Pinpoint the cell where the given text exists, returning its [X, Y] midpoint coordinate. 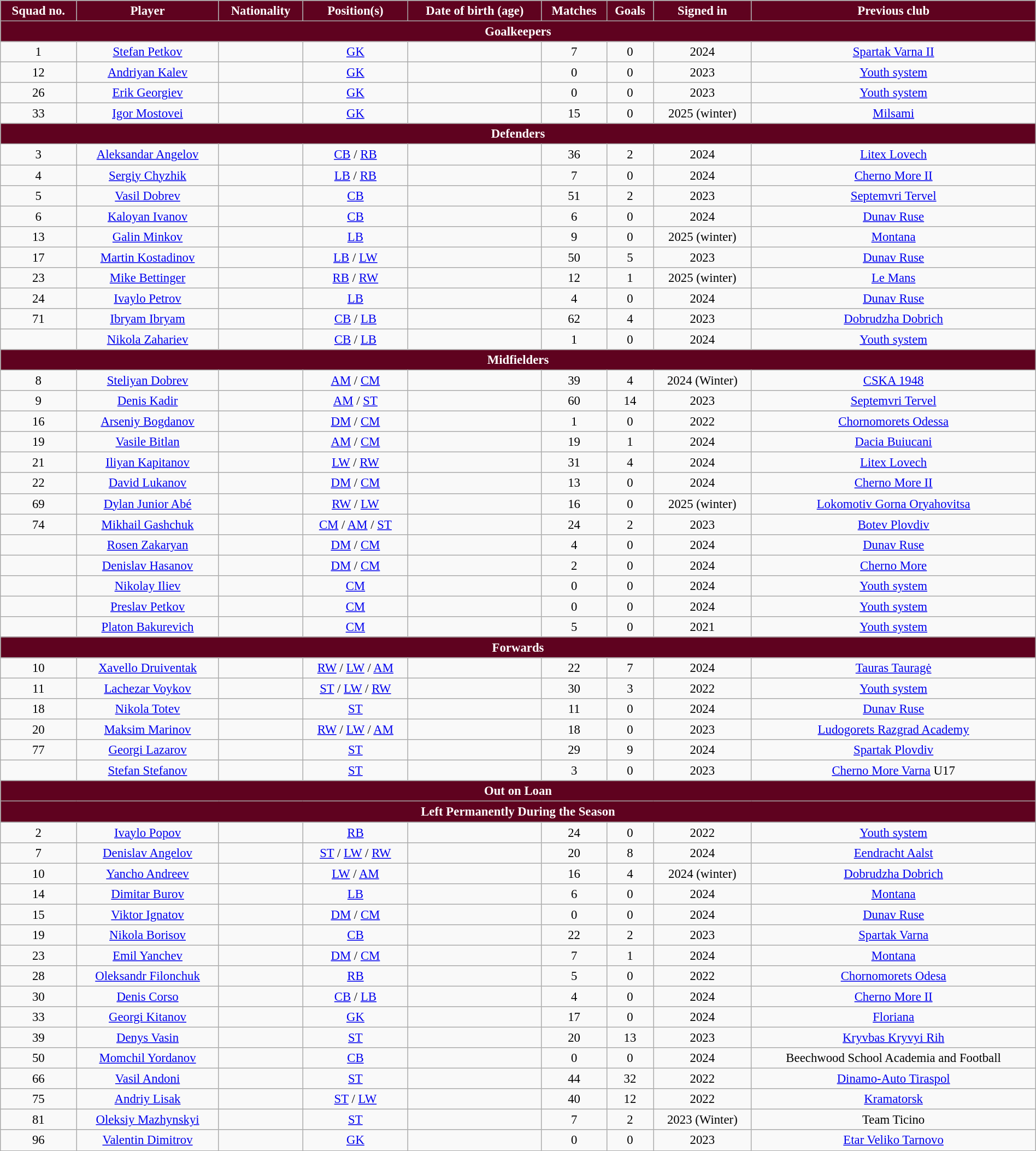
Vasil Dobrev [148, 196]
Andriy Lisak [148, 1099]
Maksim Marinov [148, 730]
Preslav Petkov [148, 606]
Nikola Totev [148, 709]
Spartak Varna [893, 935]
Spartak Plovdiv [893, 750]
74 [38, 524]
Dacia Buiucani [893, 442]
Oleksandr Filonchuk [148, 976]
62 [574, 319]
Ivaylo Popov [148, 833]
Nikola Borisov [148, 935]
Valentin Dimitrov [148, 1141]
26 [38, 93]
Galin Minkov [148, 237]
Chornomorets Odesa [893, 976]
Lokomotiv Gorna Oryahovitsa [893, 504]
Floriana [893, 1017]
28 [38, 976]
Nationality [261, 11]
2024 (Winter) [703, 381]
Etar Veliko Tarnovo [893, 1141]
Botev Plovdiv [893, 524]
Date of birth (age) [475, 11]
Sergiy Chyzhik [148, 175]
Steliyan Dobrev [148, 381]
Forwards [518, 647]
Cherno More Varna U17 [893, 771]
44 [574, 1079]
Squad no. [38, 11]
Andriyan Kalev [148, 73]
Nikola Zahariev [148, 339]
Player [148, 11]
LB / LW [355, 257]
60 [574, 401]
ST / LW [355, 1099]
CSKA 1948 [893, 381]
Igor Mostovei [148, 114]
Nikolay Iliev [148, 586]
Stefan Stefanov [148, 771]
Beechwood School Academia and Football [893, 1058]
Stefan Petkov [148, 52]
Goals [629, 11]
Denislav Hasanov [148, 565]
Xavello Druiventak [148, 668]
RW / LW [355, 504]
21 [38, 463]
Defenders [518, 134]
32 [629, 1079]
Ivaylo Petrov [148, 298]
66 [38, 1079]
Kryvbas Kryvyi Rih [893, 1038]
Matches [574, 11]
96 [38, 1141]
Ludogorets Razgrad Academy [893, 730]
CB / RB [355, 155]
Rosen Zakaryan [148, 545]
Le Mans [893, 278]
Denislav Angelov [148, 853]
51 [574, 196]
Yancho Andreev [148, 873]
Platon Bakurevich [148, 627]
Viktor Ignatov [148, 914]
Vasile Bitlan [148, 442]
40 [574, 1099]
Goalkeepers [518, 32]
71 [38, 319]
Iliyan Kapitanov [148, 463]
Kaloyan Ivanov [148, 216]
Dimitar Burov [148, 894]
Erik Georgiev [148, 93]
David Lukanov [148, 483]
LB / RB [355, 175]
Georgi Kitanov [148, 1017]
Signed in [703, 11]
Position(s) [355, 11]
Oleksiy Mazhynskyi [148, 1120]
RB / RW [355, 278]
2023 (Winter) [703, 1120]
Aleksandar Angelov [148, 155]
LW / AM [355, 873]
Previous club [893, 11]
Tauras Tauragė [893, 668]
Midfielders [518, 360]
Eendracht Aalst [893, 853]
Ibryam Ibryam [148, 319]
Dinamo-Auto Tiraspol [893, 1079]
Mikhail Gashchuk [148, 524]
Martin Kostadinov [148, 257]
Cherno More [893, 565]
Milsami [893, 114]
Spartak Varna II [893, 52]
Chornomorets Odessa [893, 422]
Left Permanently During the Season [518, 812]
CM / AM / ST [355, 524]
Denys Vasin [148, 1038]
Momchil Yordanov [148, 1058]
Dylan Junior Abé [148, 504]
31 [574, 463]
36 [574, 155]
Georgi Lazarov [148, 750]
29 [574, 750]
69 [38, 504]
Out on Loan [518, 792]
Kramatorsk [893, 1099]
Denis Kadir [148, 401]
AM / ST [355, 401]
LW / RW [355, 463]
Team Ticino [893, 1120]
81 [38, 1120]
Vasil Andoni [148, 1079]
Emil Yanchev [148, 955]
77 [38, 750]
Denis Corso [148, 996]
2024 (winter) [703, 873]
75 [38, 1099]
Mike Bettinger [148, 278]
2021 [703, 627]
Lachezar Voykov [148, 689]
Arseniy Bogdanov [148, 422]
